Identify which cell holds the provided text, then report its (X, Y) central coordinate. 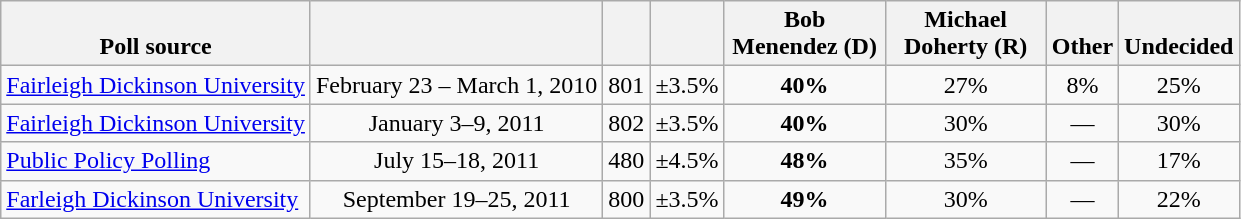
35% (966, 161)
January 3–9, 2011 (456, 123)
22% (1179, 199)
49% (804, 199)
480 (626, 161)
September 19–25, 2011 (456, 199)
25% (1179, 85)
8% (1082, 85)
27% (966, 85)
800 (626, 199)
Undecided (1179, 34)
Farleigh Dickinson University (156, 199)
802 (626, 123)
48% (804, 161)
±4.5% (687, 161)
MichaelDoherty (R) (966, 34)
Poll source (156, 34)
17% (1179, 161)
BobMenendez (D) (804, 34)
Public Policy Polling (156, 161)
July 15–18, 2011 (456, 161)
Other (1082, 34)
801 (626, 85)
February 23 – March 1, 2010 (456, 85)
